Extract the (x, y) coordinate from the center of the cell holding the provided text.  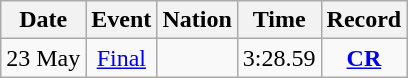
3:28.59 (279, 58)
Event (122, 20)
Record (364, 20)
Final (122, 58)
Nation (197, 20)
Date (44, 20)
CR (364, 58)
23 May (44, 58)
Time (279, 20)
